Find where the given text appears and provide that cell's center as [x, y] coordinate. 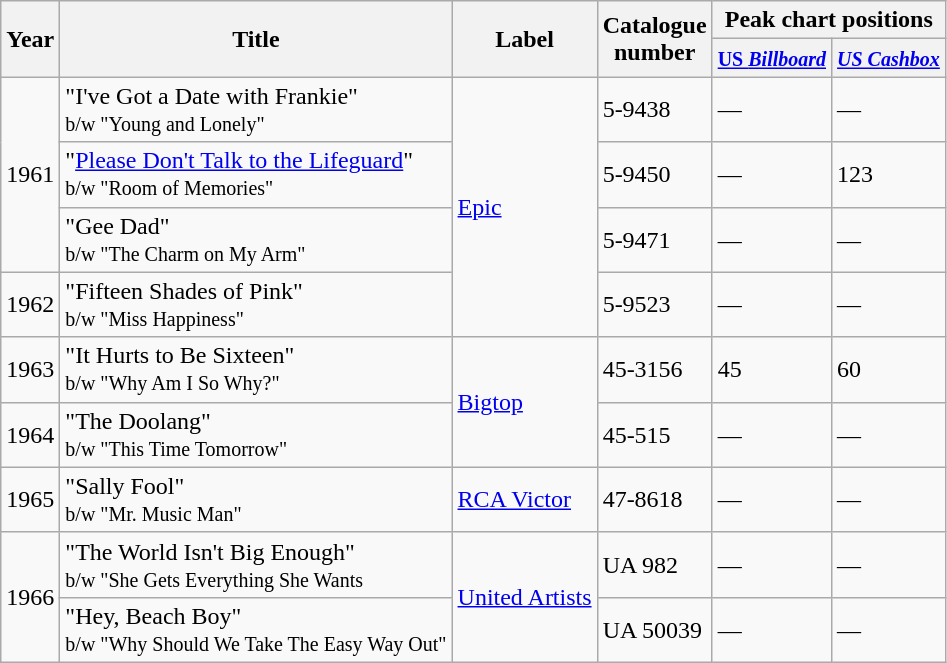
5-9450 [654, 174]
Cataloguenumber [654, 39]
1964 [30, 434]
45-515 [654, 434]
1962 [30, 304]
Epic [524, 207]
Year [30, 39]
45-3156 [654, 370]
"I've Got a Date with Frankie"b/w "Young and Lonely" [256, 110]
Label [524, 39]
"It Hurts to Be Sixteen"b/w "Why Am I So Why?" [256, 370]
47-8618 [654, 500]
1965 [30, 500]
US Billboard [772, 58]
US Cashbox [889, 58]
Title [256, 39]
"The World Isn't Big Enough"b/w "She Gets Everything She Wants [256, 564]
RCA Victor [524, 500]
60 [889, 370]
"The Doolang"b/w "This Time Tomorrow" [256, 434]
5-9438 [654, 110]
UA 50039 [654, 630]
"Please Don't Talk to the Lifeguard"b/w "Room of Memories" [256, 174]
123 [889, 174]
1961 [30, 174]
5-9523 [654, 304]
"Fifteen Shades of Pink"b/w "Miss Happiness" [256, 304]
1966 [30, 597]
45 [772, 370]
1963 [30, 370]
"Sally Fool"b/w "Mr. Music Man" [256, 500]
"Hey, Beach Boy"b/w "Why Should We Take The Easy Way Out" [256, 630]
5-9471 [654, 240]
Peak chart positions [828, 20]
UA 982 [654, 564]
United Artists [524, 597]
Bigtop [524, 402]
"Gee Dad"b/w "The Charm on My Arm" [256, 240]
